Search for the cell housing the specified text and yield its (X, Y) center coordinate. 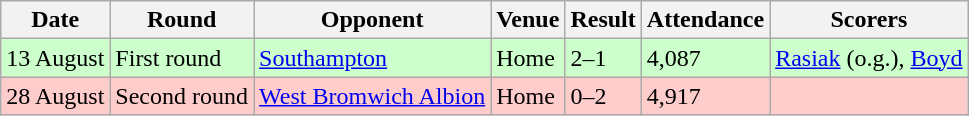
4,917 (705, 96)
Venue (528, 20)
0–2 (603, 96)
Opponent (372, 20)
First round (182, 58)
2–1 (603, 58)
Southampton (372, 58)
Scorers (869, 20)
13 August (56, 58)
Second round (182, 96)
28 August (56, 96)
Date (56, 20)
Rasiak (o.g.), Boyd (869, 58)
Attendance (705, 20)
Result (603, 20)
Round (182, 20)
West Bromwich Albion (372, 96)
4,087 (705, 58)
